Output the (x, y) coordinate of the center of the cell containing the given text.  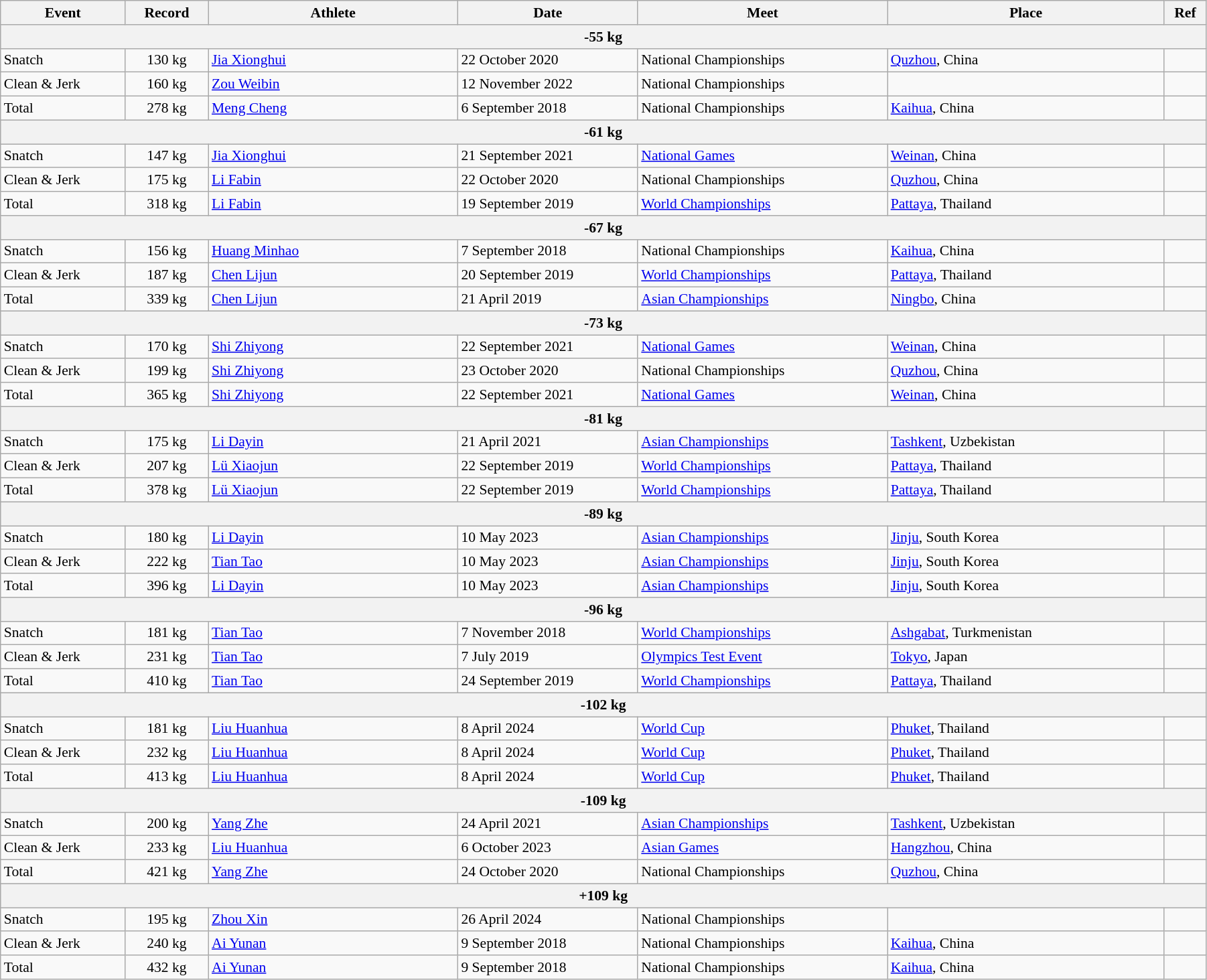
Hangzhou, China (1026, 848)
Zhou Xin (333, 920)
Place (1026, 13)
147 kg (167, 156)
207 kg (167, 466)
-55 kg (603, 37)
+109 kg (603, 896)
Event (63, 13)
396 kg (167, 585)
6 September 2018 (548, 109)
240 kg (167, 944)
200 kg (167, 824)
-96 kg (603, 610)
20 September 2019 (548, 275)
Date (548, 13)
378 kg (167, 490)
410 kg (167, 681)
7 September 2018 (548, 251)
421 kg (167, 872)
278 kg (167, 109)
Tokyo, Japan (1026, 657)
Ref (1185, 13)
24 September 2019 (548, 681)
Huang Minhao (333, 251)
Ashgabat, Turkmenistan (1026, 633)
23 October 2020 (548, 371)
195 kg (167, 920)
Athlete (333, 13)
Asian Games (762, 848)
24 April 2021 (548, 824)
24 October 2020 (548, 872)
156 kg (167, 251)
-109 kg (603, 800)
130 kg (167, 60)
-81 kg (603, 419)
7 July 2019 (548, 657)
21 April 2019 (548, 299)
12 November 2022 (548, 84)
Zou Weibin (333, 84)
199 kg (167, 371)
231 kg (167, 657)
432 kg (167, 967)
222 kg (167, 562)
318 kg (167, 204)
233 kg (167, 848)
-67 kg (603, 228)
232 kg (167, 753)
Ningbo, China (1026, 299)
-73 kg (603, 323)
339 kg (167, 299)
Meng Cheng (333, 109)
160 kg (167, 84)
6 October 2023 (548, 848)
180 kg (167, 538)
Meet (762, 13)
-89 kg (603, 514)
365 kg (167, 395)
-102 kg (603, 705)
Record (167, 13)
7 November 2018 (548, 633)
-61 kg (603, 132)
26 April 2024 (548, 920)
21 April 2021 (548, 442)
21 September 2021 (548, 156)
170 kg (167, 347)
19 September 2019 (548, 204)
Olympics Test Event (762, 657)
413 kg (167, 776)
187 kg (167, 275)
